Return (X, Y) of the center of cell containing provided text 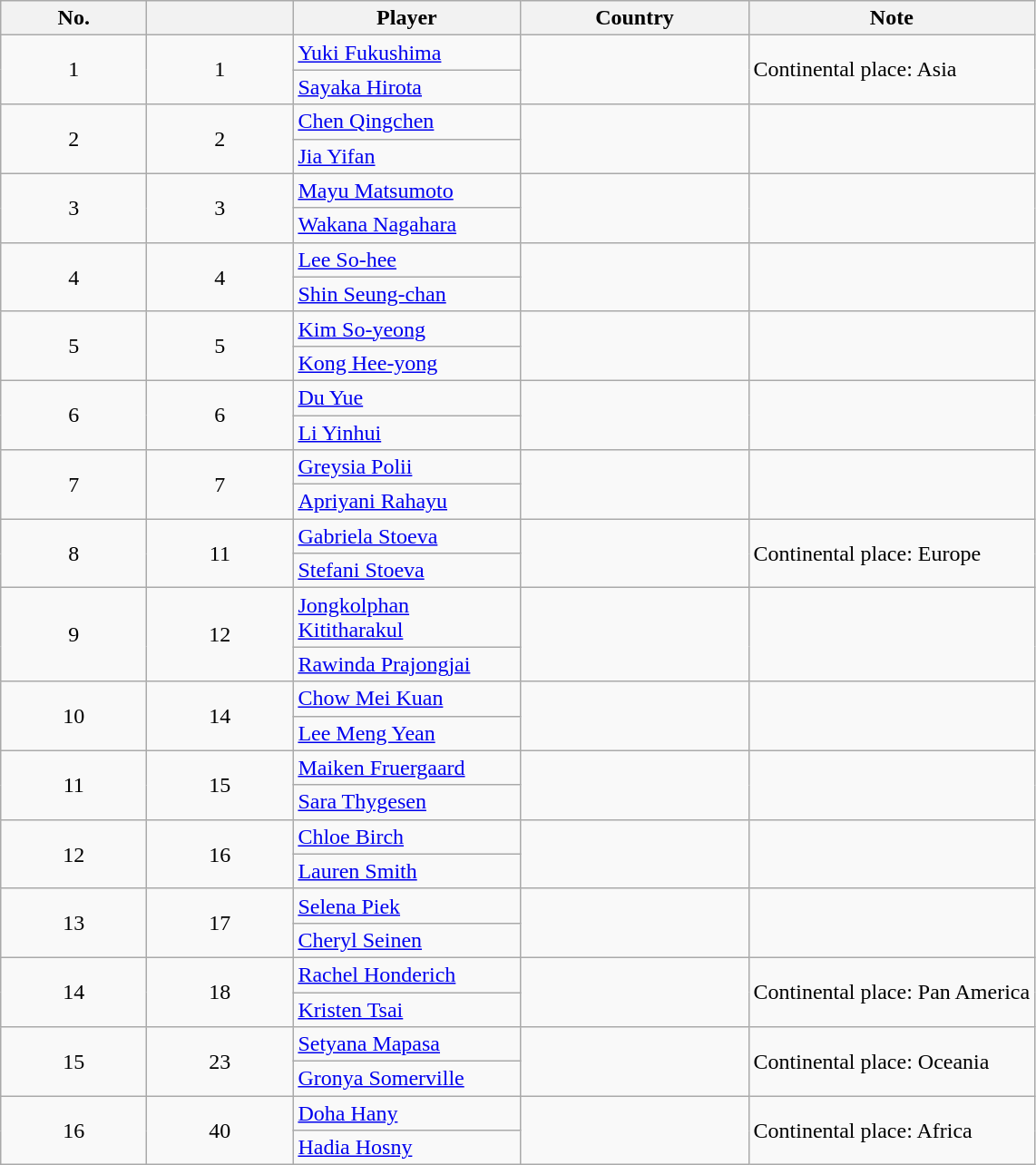
Cheryl Seinen (406, 940)
8 (74, 553)
Greysia Polii (406, 467)
Chow Mei Kuan (406, 699)
10 (74, 716)
40 (220, 1131)
Lee Meng Yean (406, 733)
Gabriela Stoeva (406, 536)
No. (74, 18)
17 (220, 923)
Sayaka Hirota (406, 87)
Chen Qingchen (406, 122)
Kong Hee-yong (406, 363)
Note (892, 18)
Lee So-hee (406, 259)
Chloe Birch (406, 837)
Selena Piek (406, 906)
Du Yue (406, 397)
Continental place: Europe (892, 553)
Jongkolphan Kititharakul (406, 617)
Yuki Fukushima (406, 53)
Rawinda Prajongjai (406, 664)
Maiken Fruergaard (406, 768)
Hadia Hosny (406, 1148)
Kristen Tsai (406, 1010)
Apriyani Rahayu (406, 502)
Gronya Somerville (406, 1079)
Kim So-yeong (406, 328)
23 (220, 1062)
Country (635, 18)
Wakana Nagahara (406, 225)
Sara Thygesen (406, 802)
Mayu Matsumoto (406, 191)
Continental place: Asia (892, 70)
18 (220, 992)
9 (74, 635)
Stefani Stoeva (406, 571)
13 (74, 923)
Lauren Smith (406, 871)
Continental place: Pan America (892, 992)
Shin Seung-chan (406, 294)
Player (406, 18)
Li Yinhui (406, 433)
Jia Yifan (406, 156)
Continental place: Africa (892, 1131)
Continental place: Oceania (892, 1062)
Rachel Honderich (406, 974)
Doha Hany (406, 1113)
Setyana Mapasa (406, 1044)
